Find where the given text appears and provide that cell's center as (X, Y) coordinate. 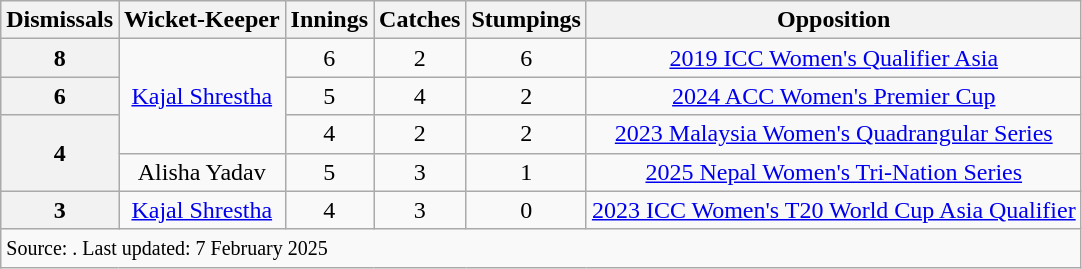
Catches (420, 20)
Stumpings (526, 20)
1 (526, 172)
2023 ICC Women's T20 World Cup Asia Qualifier (834, 210)
2025 Nepal Women's Tri-Nation Series (834, 172)
0 (526, 210)
2024 ACC Women's Premier Cup (834, 96)
Dismissals (60, 20)
Source: . Last updated: 7 February 2025 (541, 248)
8 (60, 58)
Alisha Yadav (202, 172)
Wicket-Keeper (202, 20)
2023 Malaysia Women's Quadrangular Series (834, 134)
Innings (329, 20)
2019 ICC Women's Qualifier Asia (834, 58)
Opposition (834, 20)
